For the text-containing cell, return its midpoint in [x, y] coordinate format. 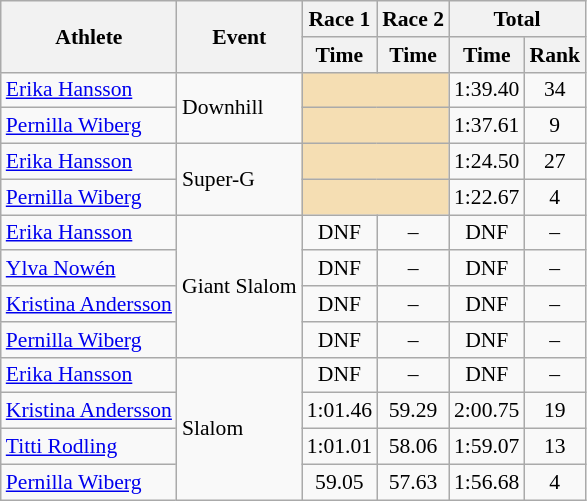
Event [240, 36]
2:00.75 [486, 411]
1:01.46 [340, 411]
1:24.50 [486, 162]
Slalom [240, 428]
57.63 [413, 482]
19 [554, 411]
Titti Rodling [89, 447]
13 [554, 447]
34 [554, 90]
1:56.68 [486, 482]
Downhill [240, 108]
Race 2 [413, 19]
27 [554, 162]
58.06 [413, 447]
1:22.67 [486, 197]
Giant Slalom [240, 286]
9 [554, 126]
Rank [554, 55]
1:37.61 [486, 126]
Race 1 [340, 19]
Athlete [89, 36]
Total [517, 19]
1:39.40 [486, 90]
1:59.07 [486, 447]
1:01.01 [340, 447]
59.29 [413, 411]
59.05 [340, 482]
Super-G [240, 180]
Ylva Nowén [89, 269]
